Scan for the cell matching the given text and deliver its [X, Y] coordinate at center. 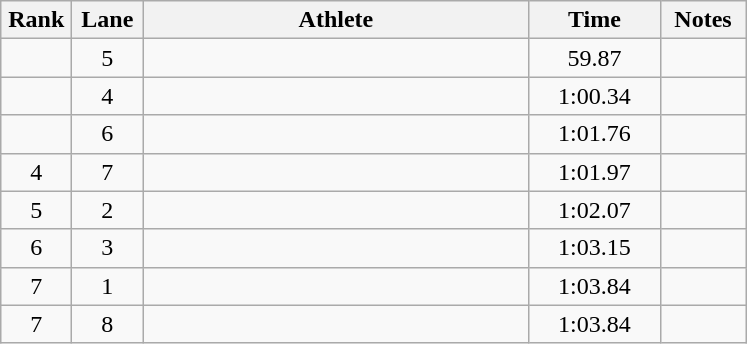
Rank [36, 20]
59.87 [594, 58]
2 [108, 210]
1 [108, 286]
Notes [703, 20]
Time [594, 20]
Lane [108, 20]
1:00.34 [594, 96]
1:01.97 [594, 172]
1:02.07 [594, 210]
1:01.76 [594, 134]
1:03.15 [594, 248]
8 [108, 324]
3 [108, 248]
Athlete [336, 20]
